Find where the given text appears and provide that cell's center as (x, y) coordinate. 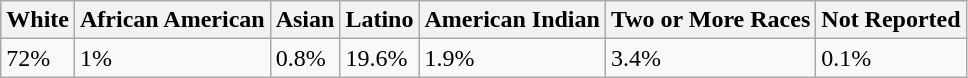
1% (172, 58)
Two or More Races (710, 20)
19.6% (380, 58)
72% (38, 58)
0.8% (305, 58)
African American (172, 20)
Not Reported (891, 20)
American Indian (512, 20)
0.1% (891, 58)
1.9% (512, 58)
White (38, 20)
Latino (380, 20)
Asian (305, 20)
3.4% (710, 58)
